Capture the cell that displays the provided text and extract its (X, Y) central coordinate. 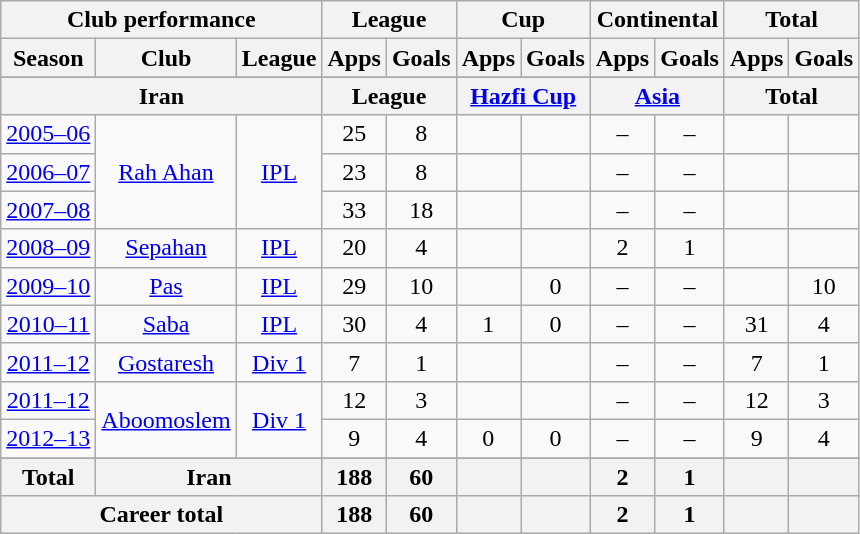
2009–10 (48, 286)
2012–13 (48, 438)
Continental (657, 20)
Cup (523, 20)
2007–08 (48, 210)
30 (354, 324)
2010–11 (48, 324)
Aboomoslem (166, 419)
23 (354, 172)
2006–07 (48, 172)
33 (354, 210)
Rah Ahan (166, 172)
Asia (657, 96)
18 (421, 210)
Season (48, 58)
Hazfi Cup (523, 96)
Club performance (162, 20)
2005–06 (48, 134)
Saba (166, 324)
Sepahan (166, 248)
Club (166, 58)
25 (354, 134)
20 (354, 248)
2008–09 (48, 248)
31 (756, 324)
29 (354, 286)
Pas (166, 286)
Gostaresh (166, 362)
Career total (162, 515)
